Determine the (X, Y) coordinate at the center of the cell enclosing the given text.  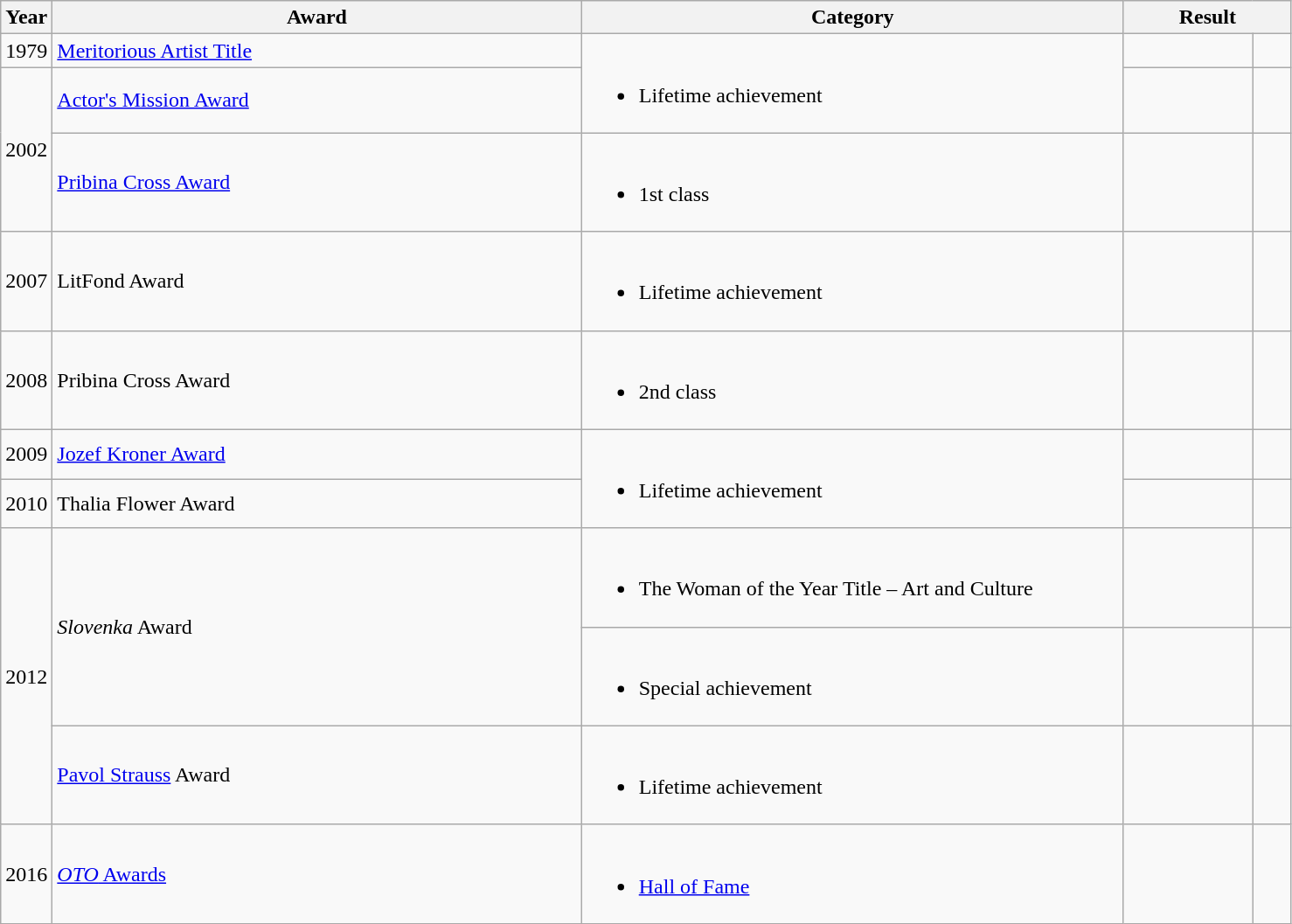
2nd class (852, 379)
The Woman of the Year Title – Art and Culture (852, 577)
2007 (26, 281)
LitFond Award (316, 281)
OTO Awards (316, 874)
1979 (26, 51)
2010 (26, 504)
Year (26, 17)
Jozef Kroner Award (316, 455)
2008 (26, 379)
Category (852, 17)
Thalia Flower Award (316, 504)
Hall of Fame (852, 874)
Award (316, 17)
Actor's Mission Award (316, 100)
Pavol Strauss Award (316, 775)
2009 (26, 455)
2002 (26, 149)
2012 (26, 677)
Slovenka Award (316, 627)
2016 (26, 874)
Result (1207, 17)
Meritorious Artist Title (316, 51)
1st class (852, 182)
Special achievement (852, 677)
